Scan for the cell matching the given text and deliver its [x, y] coordinate at center. 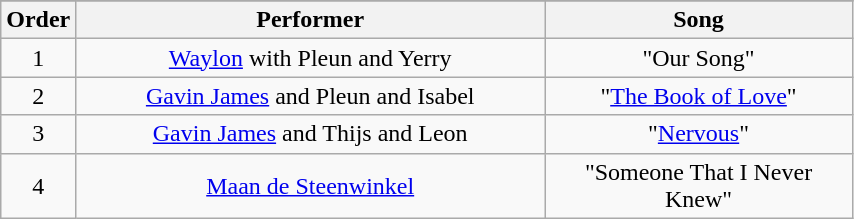
Order [38, 20]
4 [38, 186]
Waylon with Pleun and Yerry [310, 58]
1 [38, 58]
3 [38, 134]
Performer [310, 20]
Gavin James and Thijs and Leon [310, 134]
"Our Song" [699, 58]
Gavin James and Pleun and Isabel [310, 96]
"The Book of Love" [699, 96]
Maan de Steenwinkel [310, 186]
"Nervous" [699, 134]
Song [699, 20]
2 [38, 96]
"Someone That I Never Knew" [699, 186]
